Return the [X, Y] coordinate for the center point of the cell that contains the specified text.  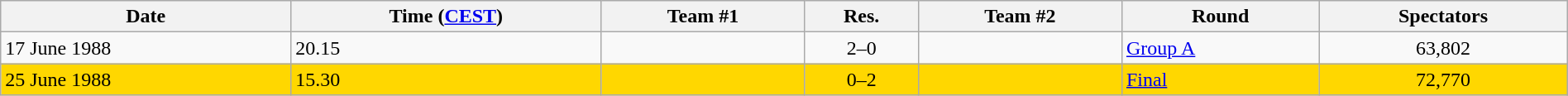
2–0 [862, 48]
72,770 [1444, 79]
Spectators [1444, 17]
15.30 [447, 79]
17 June 1988 [146, 48]
Group A [1220, 48]
Res. [862, 17]
Final [1220, 79]
20.15 [447, 48]
Round [1220, 17]
0–2 [862, 79]
25 June 1988 [146, 79]
63,802 [1444, 48]
Team #1 [703, 17]
Date [146, 17]
Time (CEST) [447, 17]
Team #2 [1020, 17]
